Search for the cell housing the specified text and yield its (x, y) center coordinate. 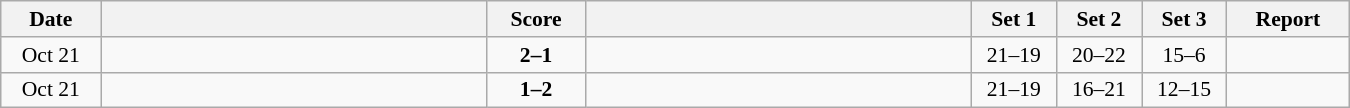
16–21 (1098, 90)
2–1 (536, 55)
Score (536, 19)
Date (51, 19)
Set 1 (1014, 19)
1–2 (536, 90)
20–22 (1098, 55)
Set 2 (1098, 19)
12–15 (1184, 90)
Report (1288, 19)
Set 3 (1184, 19)
15–6 (1184, 55)
